Detect which cell encompasses the target text, then output its [x, y] center coordinate. 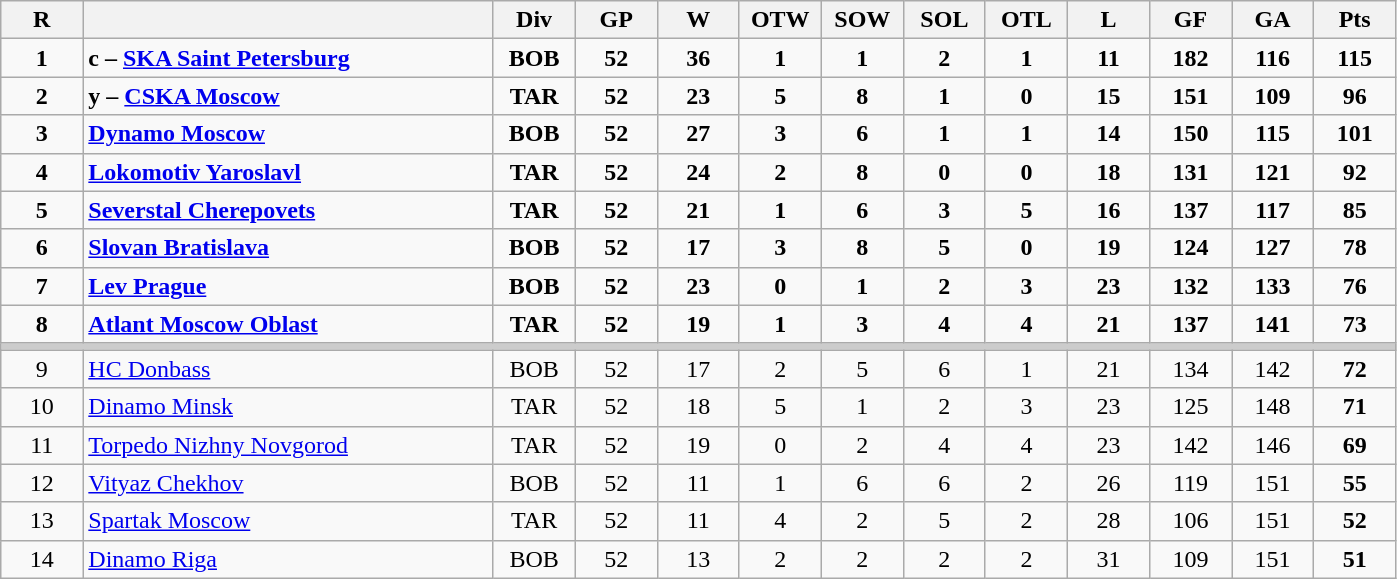
Dynamo Moscow [288, 134]
78 [1355, 248]
L [1108, 20]
133 [1273, 286]
121 [1273, 172]
SOL [944, 20]
36 [698, 58]
106 [1191, 521]
85 [1355, 210]
Vityaz Chekhov [288, 483]
Div [534, 20]
51 [1355, 559]
OTL [1026, 20]
55 [1355, 483]
134 [1191, 369]
125 [1191, 407]
Torpedo Nizhny Novgorod [288, 445]
31 [1108, 559]
131 [1191, 172]
OTW [780, 20]
10 [42, 407]
26 [1108, 483]
Lokomotiv Yaroslavl [288, 172]
127 [1273, 248]
Dinamo Riga [288, 559]
15 [1108, 96]
Dinamo Minsk [288, 407]
Atlant Moscow Oblast [288, 324]
GP [616, 20]
69 [1355, 445]
150 [1191, 134]
SOW [862, 20]
24 [698, 172]
146 [1273, 445]
16 [1108, 210]
27 [698, 134]
Spartak Moscow [288, 521]
R [42, 20]
HC Donbass [288, 369]
117 [1273, 210]
72 [1355, 369]
7 [42, 286]
116 [1273, 58]
141 [1273, 324]
Pts [1355, 20]
182 [1191, 58]
96 [1355, 96]
GA [1273, 20]
W [698, 20]
c – SKA Saint Petersburg [288, 58]
28 [1108, 521]
73 [1355, 324]
y – CSKA Moscow [288, 96]
148 [1273, 407]
76 [1355, 286]
9 [42, 369]
Slovan Bratislava [288, 248]
Severstal Cherepovets [288, 210]
101 [1355, 134]
92 [1355, 172]
12 [42, 483]
GF [1191, 20]
119 [1191, 483]
71 [1355, 407]
132 [1191, 286]
Lev Prague [288, 286]
124 [1191, 248]
